Identify which cell holds the provided text, then report its (x, y) central coordinate. 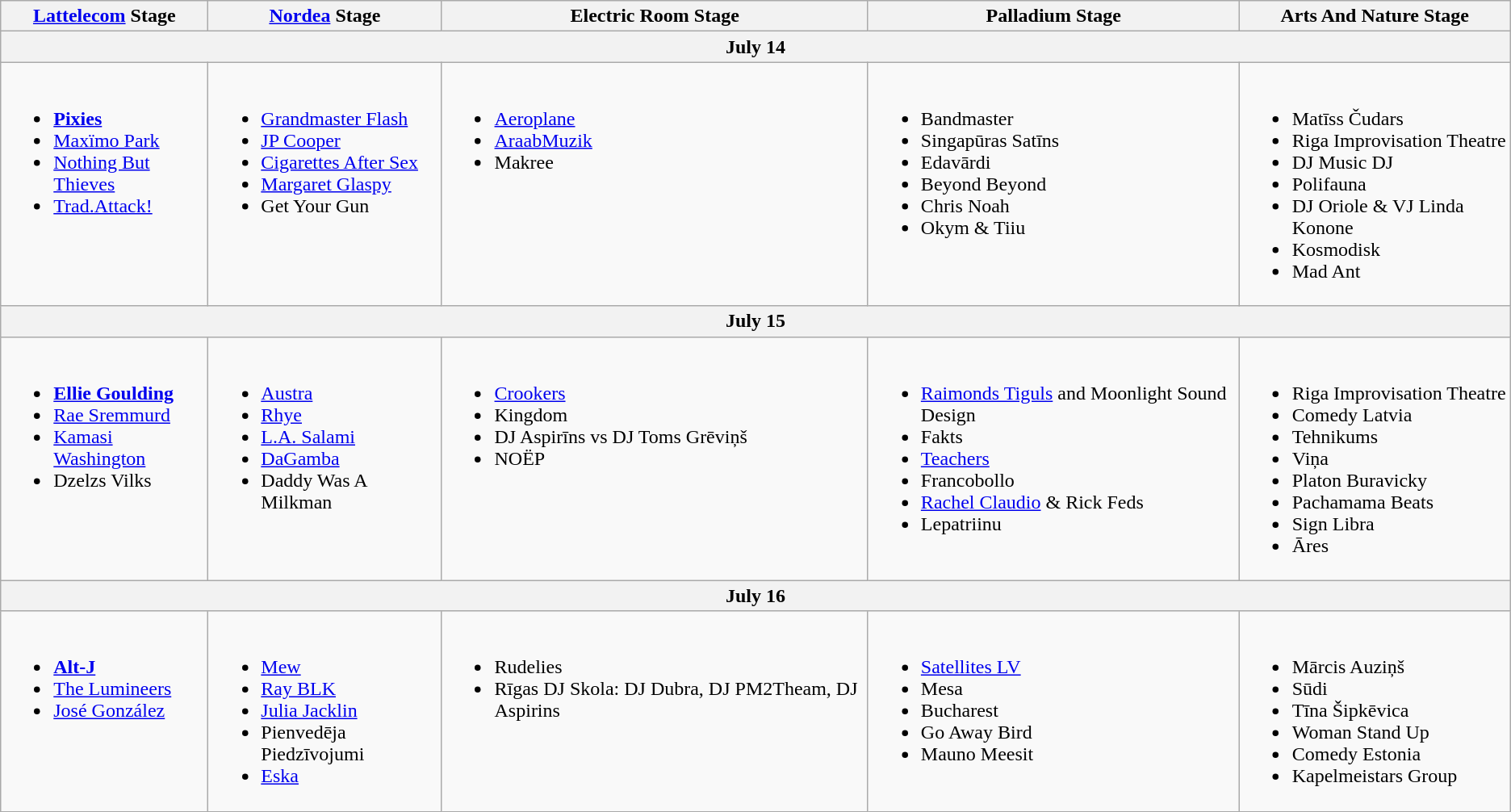
Raimonds Tiguls and Moonlight Sound DesignFaktsTeachersFrancobolloRachel Claudio & Rick FedsLepatriinu (1053, 458)
Grandmaster FlashJP CooperCigarettes After SexMargaret GlaspyGet Your Gun (324, 184)
PixiesMaxïmo ParkNothing But ThievesTrad.Attack! (105, 184)
Alt-JThe LumineersJosé González (105, 711)
AeroplaneAraabMuzikMakree (655, 184)
Arts And Nature Stage (1375, 16)
Lattelecom Stage (105, 16)
Palladium Stage (1053, 16)
AustraRhyeL.A. SalamiDaGambaDaddy Was A Milkman (324, 458)
Electric Room Stage (655, 16)
Mārcis AuziņšSūdiTīna ŠipkēvicaWoman Stand UpComedy EstoniaKapelmeistars Group (1375, 711)
July 16 (755, 596)
Satellites LVMesaBucharestGo Away BirdMauno Meesit (1053, 711)
CrookersKingdomDJ Aspirīns vs DJ Toms GrēviņšNOËP (655, 458)
Nordea Stage (324, 16)
July 15 (755, 321)
July 14 (755, 47)
Ellie GouldingRae SremmurdKamasi WashingtonDzelzs Vilks (105, 458)
Riga Improvisation TheatreComedy LatviaTehnikumsViņaPlaton BuravickyPachamama BeatsSign LibraĀres (1375, 458)
MewRay BLKJulia JacklinPienvedēja PiedzīvojumiEska (324, 711)
RudeliesRīgas DJ Skola: DJ Dubra, DJ PM2Theam, DJ Aspirins (655, 711)
BandmasterSingapūras SatīnsEdavārdiBeyond BeyondChris NoahOkym & Tiiu (1053, 184)
Matīss ČudarsRiga Improvisation TheatreDJ Music DJPolifaunaDJ Oriole & VJ Linda KononeKosmodiskMad Ant (1375, 184)
